Scan for the cell matching the given text and deliver its [x, y] coordinate at center. 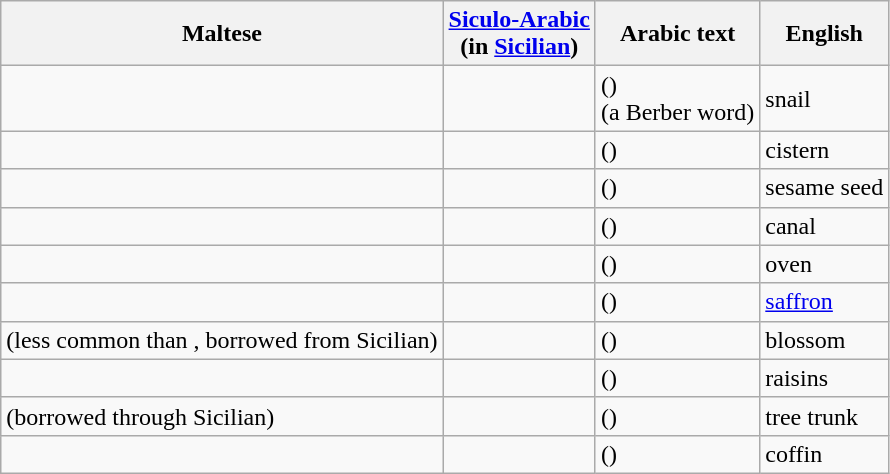
snail [824, 98]
oven [824, 264]
blossom [824, 340]
tree trunk [824, 416]
(borrowed through Sicilian) [222, 416]
Arabic text [677, 34]
(less common than , borrowed from Sicilian) [222, 340]
coffin [824, 454]
cistern [824, 150]
canal [824, 226]
raisins [824, 378]
()(a Berber word) [677, 98]
Maltese [222, 34]
saffron [824, 302]
sesame seed [824, 188]
English [824, 34]
Siculo-Arabic(in Sicilian) [519, 34]
